Extract the (X, Y) coordinate from the center of the cell holding the provided text.  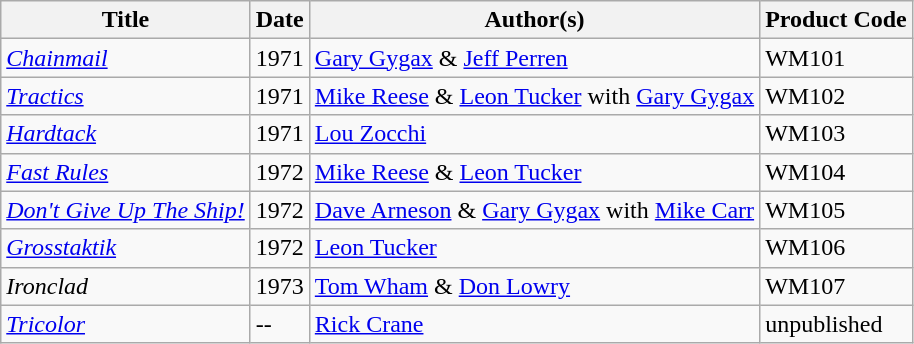
WM104 (836, 172)
WM103 (836, 134)
Chainmail (126, 58)
Mike Reese & Leon Tucker (534, 172)
Tricolor (126, 324)
Product Code (836, 20)
Tom Wham & Don Lowry (534, 286)
Rick Crane (534, 324)
Author(s) (534, 20)
Leon Tucker (534, 248)
WM106 (836, 248)
Don't Give Up The Ship! (126, 210)
-- (280, 324)
Mike Reese & Leon Tucker with Gary Gygax (534, 96)
Date (280, 20)
1973 (280, 286)
WM107 (836, 286)
Lou Zocchi (534, 134)
Hardtack (126, 134)
WM102 (836, 96)
unpublished (836, 324)
Gary Gygax & Jeff Perren (534, 58)
Dave Arneson & Gary Gygax with Mike Carr (534, 210)
Grosstaktik (126, 248)
Fast Rules (126, 172)
Title (126, 20)
Tractics (126, 96)
WM105 (836, 210)
WM101 (836, 58)
Ironclad (126, 286)
